Return [x, y] of the center of cell containing provided text 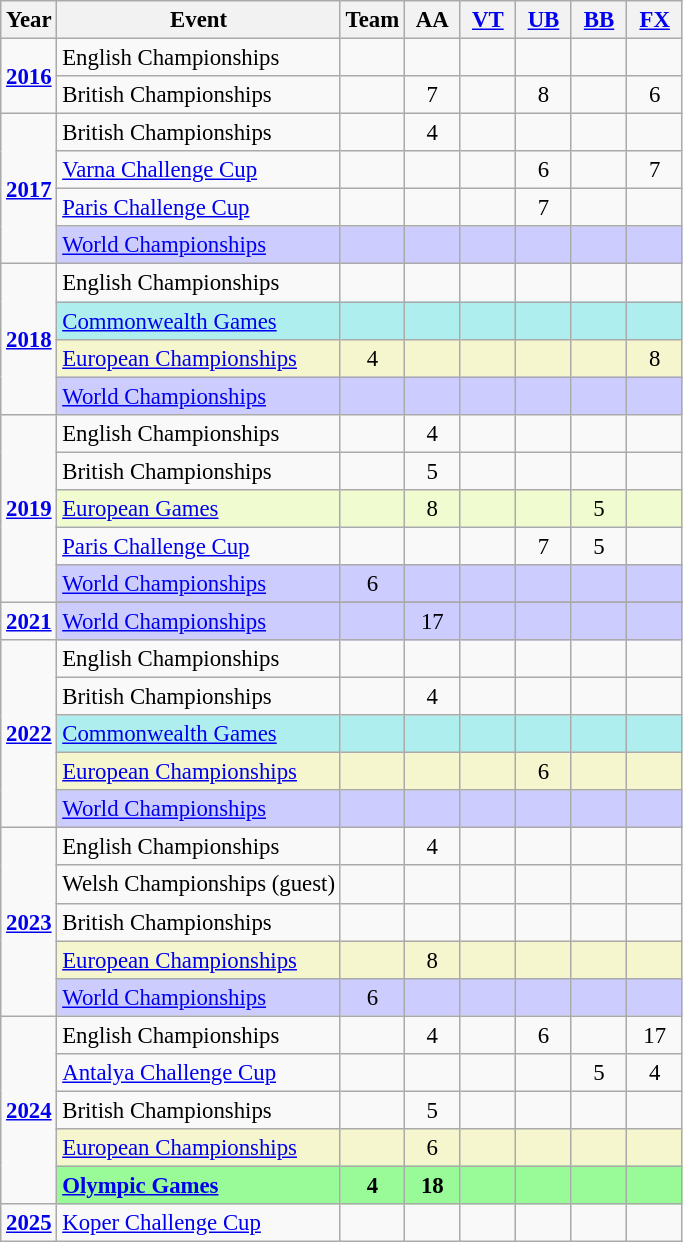
2025 [29, 1223]
2019 [29, 508]
2021 [29, 621]
Team [372, 20]
2024 [29, 1110]
FX [655, 20]
2018 [29, 339]
Event [198, 20]
BB [599, 20]
Antalya Challenge Cup [198, 1073]
2023 [29, 922]
Welsh Championships (guest) [198, 885]
UB [544, 20]
2016 [29, 76]
Koper Challenge Cup [198, 1223]
2022 [29, 734]
AA [432, 20]
Varna Challenge Cup [198, 170]
VT [488, 20]
Olympic Games [198, 1185]
Year [29, 20]
18 [432, 1185]
European Games [198, 509]
2017 [29, 189]
